Return [X, Y] of the center of cell containing provided text 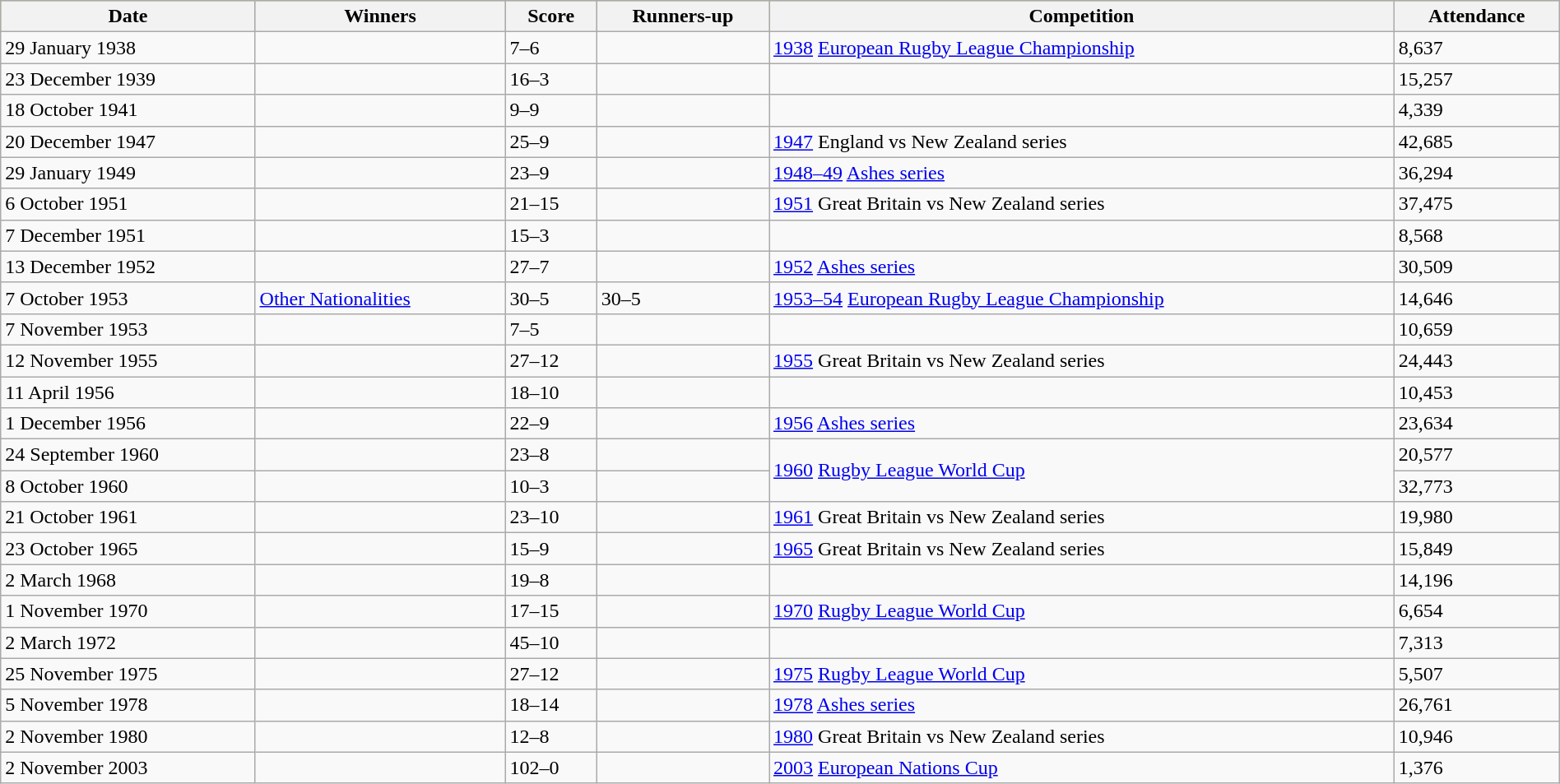
1947 England vs New Zealand series [1082, 141]
1948–49 Ashes series [1082, 173]
2003 European Nations Cup [1082, 768]
1961 Great Britain vs New Zealand series [1082, 517]
1952 Ashes series [1082, 267]
1956 Ashes series [1082, 424]
7–5 [551, 329]
23–8 [551, 455]
7,313 [1476, 643]
23–10 [551, 517]
16–3 [551, 79]
Runners-up [683, 16]
2 March 1968 [128, 580]
8 October 1960 [128, 486]
10,453 [1476, 392]
Winners [380, 16]
1980 Great Britain vs New Zealand series [1082, 736]
102–0 [551, 768]
1951 Great Britain vs New Zealand series [1082, 204]
2 November 1980 [128, 736]
9–9 [551, 110]
25 November 1975 [128, 674]
Other Nationalities [380, 298]
1,376 [1476, 768]
23,634 [1476, 424]
1975 Rugby League World Cup [1082, 674]
10–3 [551, 486]
20 December 1947 [128, 141]
29 January 1949 [128, 173]
42,685 [1476, 141]
19–8 [551, 580]
29 January 1938 [128, 48]
19,980 [1476, 517]
Competition [1082, 16]
1 November 1970 [128, 611]
Score [551, 16]
10,946 [1476, 736]
Attendance [1476, 16]
30,509 [1476, 267]
7–6 [551, 48]
18–14 [551, 705]
22–9 [551, 424]
23–9 [551, 173]
7 December 1951 [128, 235]
23 October 1965 [128, 549]
7 November 1953 [128, 329]
18 October 1941 [128, 110]
15–9 [551, 549]
2 March 1972 [128, 643]
5 November 1978 [128, 705]
8,568 [1476, 235]
7 October 1953 [128, 298]
1965 Great Britain vs New Zealand series [1082, 549]
15–3 [551, 235]
1970 Rugby League World Cup [1082, 611]
25–9 [551, 141]
6 October 1951 [128, 204]
10,659 [1476, 329]
5,507 [1476, 674]
32,773 [1476, 486]
37,475 [1476, 204]
14,196 [1476, 580]
4,339 [1476, 110]
24 September 1960 [128, 455]
12 November 1955 [128, 360]
1 December 1956 [128, 424]
1955 Great Britain vs New Zealand series [1082, 360]
45–10 [551, 643]
21 October 1961 [128, 517]
17–15 [551, 611]
18–10 [551, 392]
24,443 [1476, 360]
14,646 [1476, 298]
15,849 [1476, 549]
12–8 [551, 736]
26,761 [1476, 705]
15,257 [1476, 79]
36,294 [1476, 173]
20,577 [1476, 455]
8,637 [1476, 48]
21–15 [551, 204]
11 April 1956 [128, 392]
13 December 1952 [128, 267]
1978 Ashes series [1082, 705]
2 November 2003 [128, 768]
23 December 1939 [128, 79]
1938 European Rugby League Championship [1082, 48]
1953–54 European Rugby League Championship [1082, 298]
Date [128, 16]
27–7 [551, 267]
1960 Rugby League World Cup [1082, 471]
6,654 [1476, 611]
